Return the (X, Y) coordinate for the center point of the cell that contains the specified text.  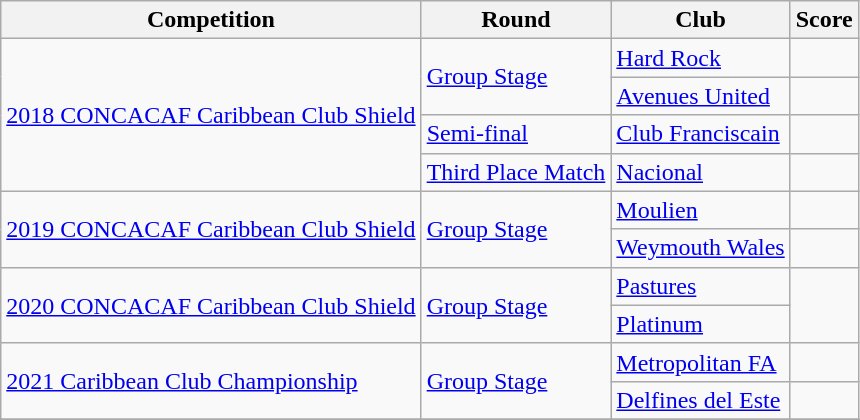
Platinum (700, 324)
2019 CONCACAF Caribbean Club Shield (211, 229)
Moulien (700, 210)
Hard Rock (700, 58)
Club Franciscain (700, 134)
Round (516, 20)
2018 CONCACAF Caribbean Club Shield (211, 115)
Delfines del Este (700, 400)
Competition (211, 20)
2021 Caribbean Club Championship (211, 381)
Score (824, 20)
Avenues United (700, 96)
Metropolitan FA (700, 362)
Club (700, 20)
Semi-final (516, 134)
2020 CONCACAF Caribbean Club Shield (211, 305)
Nacional (700, 172)
Weymouth Wales (700, 248)
Third Place Match (516, 172)
Pastures (700, 286)
